Identify which cell holds the provided text, then report its (x, y) central coordinate. 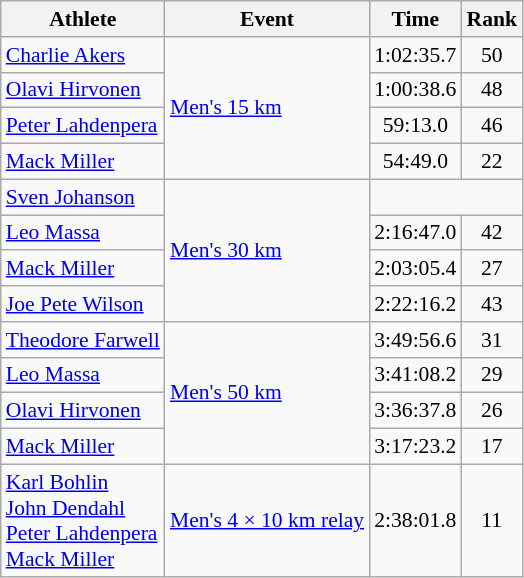
46 (492, 126)
22 (492, 162)
2:22:16.2 (415, 304)
2:03:05.4 (415, 269)
17 (492, 447)
29 (492, 375)
Time (415, 19)
3:41:08.2 (415, 375)
2:16:47.0 (415, 233)
1:02:35.7 (415, 55)
Peter Lahdenpera (83, 126)
Men's 30 km (267, 250)
Sven Johanson (83, 197)
26 (492, 411)
3:17:23.2 (415, 447)
42 (492, 233)
59:13.0 (415, 126)
3:36:37.8 (415, 411)
31 (492, 340)
Men's 4 × 10 km relay (267, 520)
48 (492, 90)
Rank (492, 19)
Athlete (83, 19)
Men's 15 km (267, 108)
Theodore Farwell (83, 340)
3:49:56.6 (415, 340)
54:49.0 (415, 162)
Event (267, 19)
27 (492, 269)
Charlie Akers (83, 55)
2:38:01.8 (415, 520)
11 (492, 520)
Men's 50 km (267, 393)
1:00:38.6 (415, 90)
Joe Pete Wilson (83, 304)
Karl BohlinJohn DendahlPeter LahdenperaMack Miller (83, 520)
50 (492, 55)
43 (492, 304)
